Return (X, Y) of the center of cell containing provided text 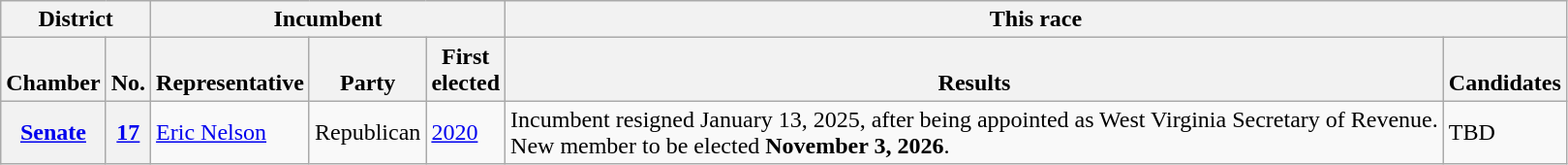
District (76, 19)
Representative (231, 70)
No. (128, 70)
Party (367, 70)
Republican (367, 132)
TBD (1505, 132)
17 (128, 132)
Incumbent (328, 19)
Incumbent resigned January 13, 2025, after being appointed as West Virginia Secretary of Revenue.New member to be elected November 3, 2026. (974, 132)
Chamber (53, 70)
Results (974, 70)
2020 (466, 132)
Senate (53, 132)
Firstelected (466, 70)
Candidates (1505, 70)
This race (1036, 19)
Eric Nelson (231, 132)
